Detect which cell encompasses the target text, then output its (x, y) center coordinate. 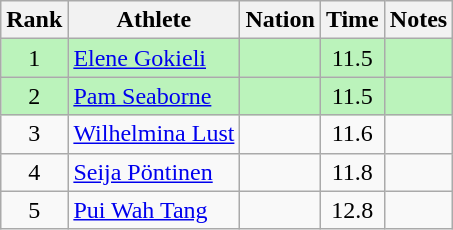
Pui Wah Tang (154, 210)
Wilhelmina Lust (154, 134)
3 (34, 134)
1 (34, 58)
5 (34, 210)
Notes (418, 20)
Athlete (154, 20)
2 (34, 96)
Rank (34, 20)
11.8 (352, 172)
Nation (280, 20)
12.8 (352, 210)
Time (352, 20)
Pam Seaborne (154, 96)
4 (34, 172)
Seija Pöntinen (154, 172)
Elene Gokieli (154, 58)
11.6 (352, 134)
